Locate the cell with the specified text and output its (x, y) center coordinate. 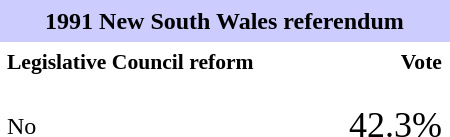
Vote (395, 63)
